Output the (x, y) coordinate of the center of the cell containing the given text.  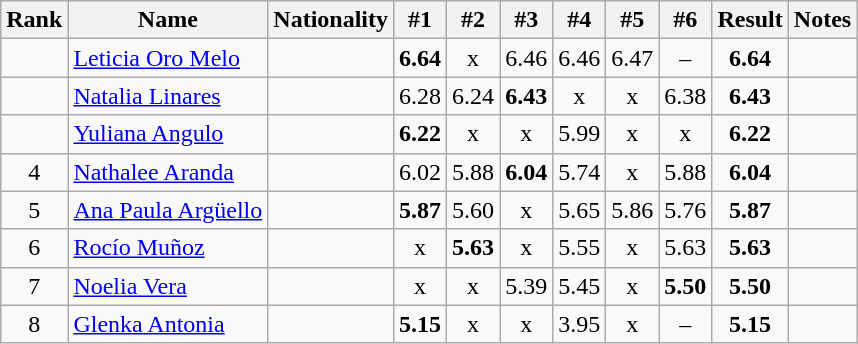
6.28 (420, 96)
Noelia Vera (168, 286)
5.76 (686, 210)
7 (34, 286)
8 (34, 324)
#6 (686, 20)
Yuliana Angulo (168, 134)
Ana Paula Argüello (168, 210)
5.65 (580, 210)
6 (34, 248)
5.39 (526, 286)
#4 (580, 20)
6.02 (420, 172)
#5 (632, 20)
Rocío Muñoz (168, 248)
Name (168, 20)
5.99 (580, 134)
Natalia Linares (168, 96)
6.47 (632, 58)
6.38 (686, 96)
Leticia Oro Melo (168, 58)
Notes (822, 20)
Result (750, 20)
6.24 (474, 96)
5.45 (580, 286)
#2 (474, 20)
5 (34, 210)
3.95 (580, 324)
5.74 (580, 172)
Nathalee Aranda (168, 172)
Glenka Antonia (168, 324)
4 (34, 172)
#3 (526, 20)
#1 (420, 20)
Rank (34, 20)
Nationality (331, 20)
5.60 (474, 210)
5.86 (632, 210)
5.55 (580, 248)
